Find where the given text appears and provide that cell's center as (X, Y) coordinate. 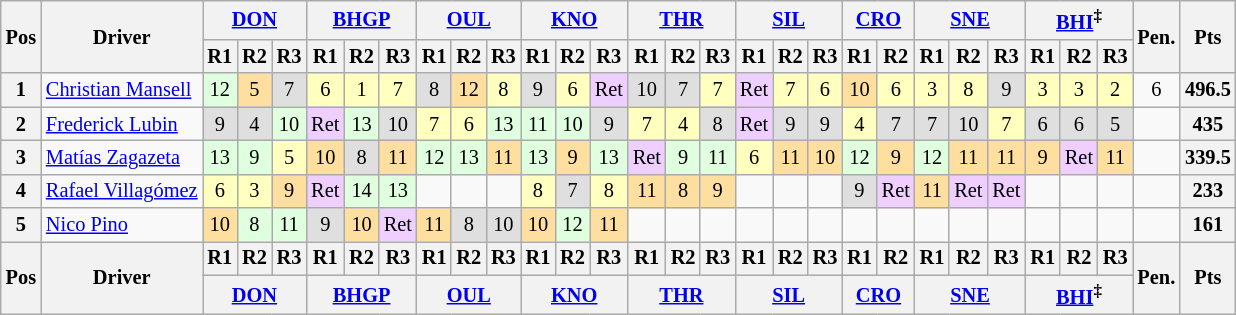
Rafael Villagómez (122, 191)
233 (1208, 191)
Matías Zagazeta (122, 157)
Frederick Lubin (122, 124)
496.5 (1208, 90)
Christian Mansell (122, 90)
Nico Pino (122, 225)
435 (1208, 124)
14 (362, 191)
339.5 (1208, 157)
161 (1208, 225)
